Return the [x, y] coordinate for the center point of the cell that contains the specified text.  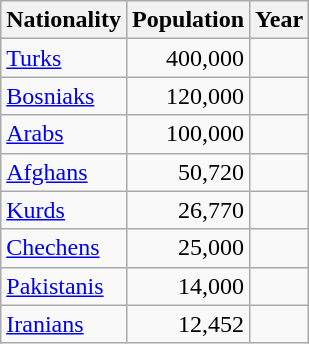
14,000 [188, 286]
Population [188, 20]
Turks [64, 58]
Pakistanis [64, 286]
50,720 [188, 172]
100,000 [188, 134]
25,000 [188, 248]
Kurds [64, 210]
Afghans [64, 172]
Year [280, 20]
Bosniaks [64, 96]
Nationality [64, 20]
26,770 [188, 210]
12,452 [188, 324]
Iranians [64, 324]
Chechens [64, 248]
Arabs [64, 134]
120,000 [188, 96]
400,000 [188, 58]
